Determine the (X, Y) coordinate at the center of the cell enclosing the given text.  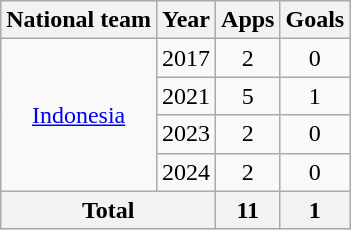
11 (248, 210)
Year (186, 20)
Total (108, 210)
2017 (186, 58)
2023 (186, 134)
Goals (315, 20)
Apps (248, 20)
2021 (186, 96)
2024 (186, 172)
National team (79, 20)
5 (248, 96)
Indonesia (79, 115)
